From the cell containing the given text, extract its center point as [X, Y] coordinate. 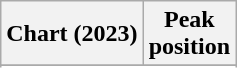
Peakposition [189, 34]
Chart (2023) [72, 34]
